Determine the [X, Y] coordinate at the center of the cell enclosing the given text.  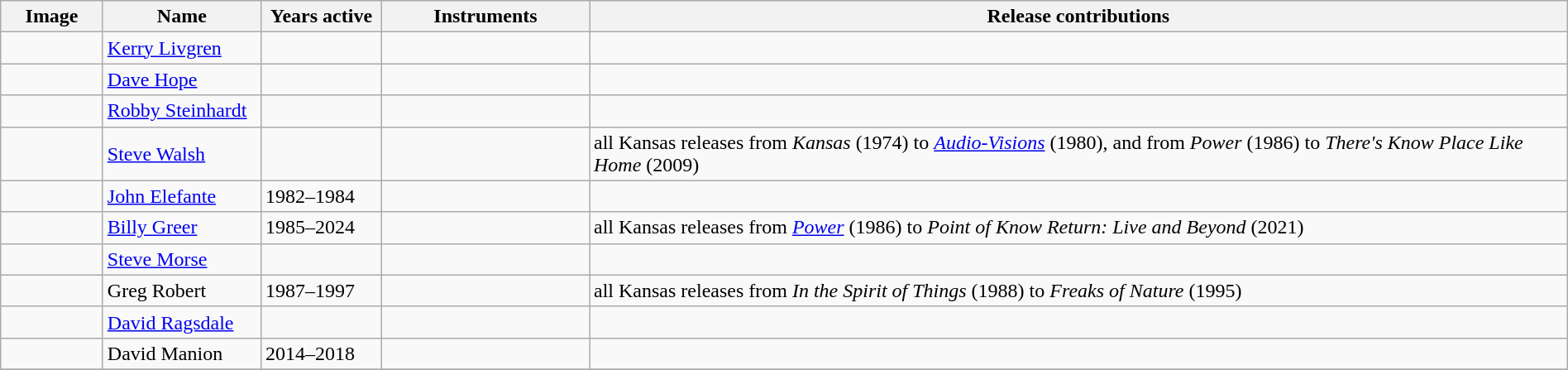
Kerry Livgren [182, 48]
all Kansas releases from Power (1986) to Point of Know Return: Live and Beyond (2021) [1078, 228]
1987–1997 [321, 291]
Steve Morse [182, 259]
David Manion [182, 353]
1982–1984 [321, 196]
David Ragsdale [182, 322]
Image [52, 17]
1985–2024 [321, 228]
Instruments [485, 17]
2014–2018 [321, 353]
Dave Hope [182, 79]
all Kansas releases from In the Spirit of Things (1988) to Freaks of Nature (1995) [1078, 291]
Release contributions [1078, 17]
Greg Robert [182, 291]
John Elefante [182, 196]
Billy Greer [182, 228]
Steve Walsh [182, 154]
Robby Steinhardt [182, 111]
all Kansas releases from Kansas (1974) to Audio-Visions (1980), and from Power (1986) to There's Know Place Like Home (2009) [1078, 154]
Years active [321, 17]
Name [182, 17]
